Locate the cell with the specified text and output its [X, Y] center coordinate. 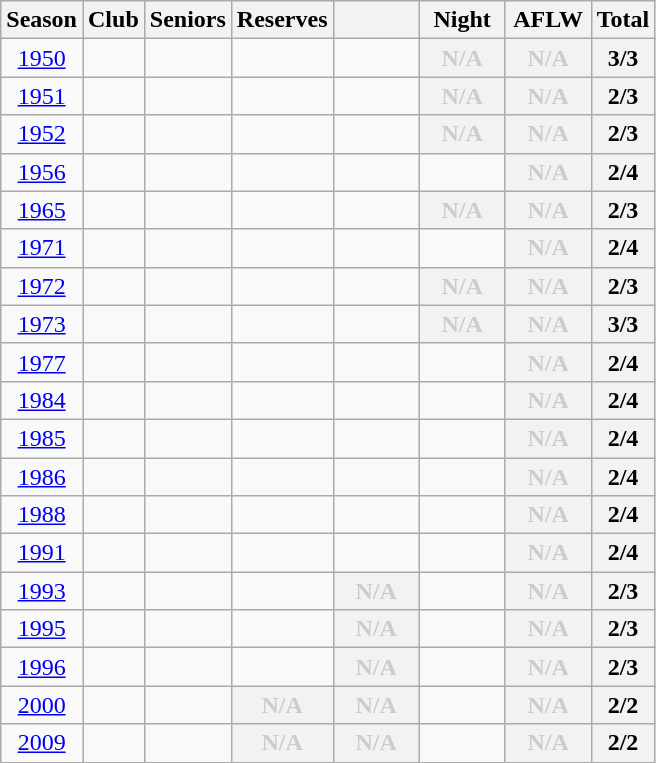
1977 [42, 362]
1950 [42, 58]
1988 [42, 515]
Seniors [188, 20]
1986 [42, 477]
2009 [42, 743]
1965 [42, 210]
1956 [42, 172]
1996 [42, 667]
AFLW [548, 20]
1991 [42, 553]
2000 [42, 705]
1971 [42, 248]
1952 [42, 134]
1951 [42, 96]
1995 [42, 629]
1972 [42, 286]
1985 [42, 438]
Total [623, 20]
1984 [42, 400]
1993 [42, 591]
Night [462, 20]
1973 [42, 324]
Season [42, 20]
Club [113, 20]
Reserves [282, 20]
